Identify which cell holds the provided text, then report its (X, Y) central coordinate. 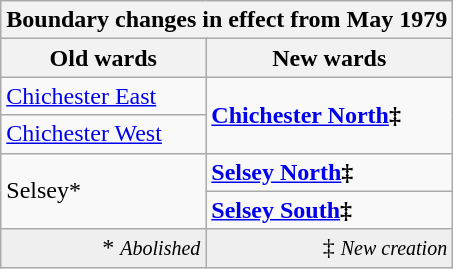
Chichester West (104, 134)
Selsey North‡ (330, 172)
Selsey* (104, 191)
‡ New creation (330, 248)
Old wards (104, 58)
New wards (330, 58)
Boundary changes in effect from May 1979 (227, 20)
Chichester East (104, 96)
Selsey South‡ (330, 210)
* Abolished (104, 248)
Chichester North‡ (330, 115)
